Determine the [x, y] coordinate at the center of the cell enclosing the given text.  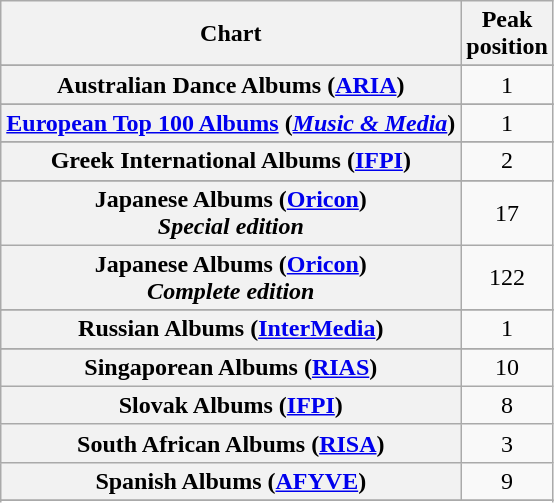
South African Albums (RISA) [231, 443]
3 [507, 443]
Spanish Albums (AFYVE) [231, 481]
Singaporean Albums (RIAS) [231, 367]
Greek International Albums (IFPI) [231, 161]
Russian Albums (InterMedia) [231, 329]
Slovak Albums (IFPI) [231, 405]
European Top 100 Albums (Music & Media) [231, 123]
Japanese Albums (Oricon)Special edition [231, 212]
Peakposition [507, 34]
17 [507, 212]
8 [507, 405]
Australian Dance Albums (ARIA) [231, 85]
Chart [231, 34]
10 [507, 367]
122 [507, 278]
Japanese Albums (Oricon)Complete edition [231, 278]
2 [507, 161]
9 [507, 481]
